Pinpoint the cell where the given text exists, returning its [x, y] midpoint coordinate. 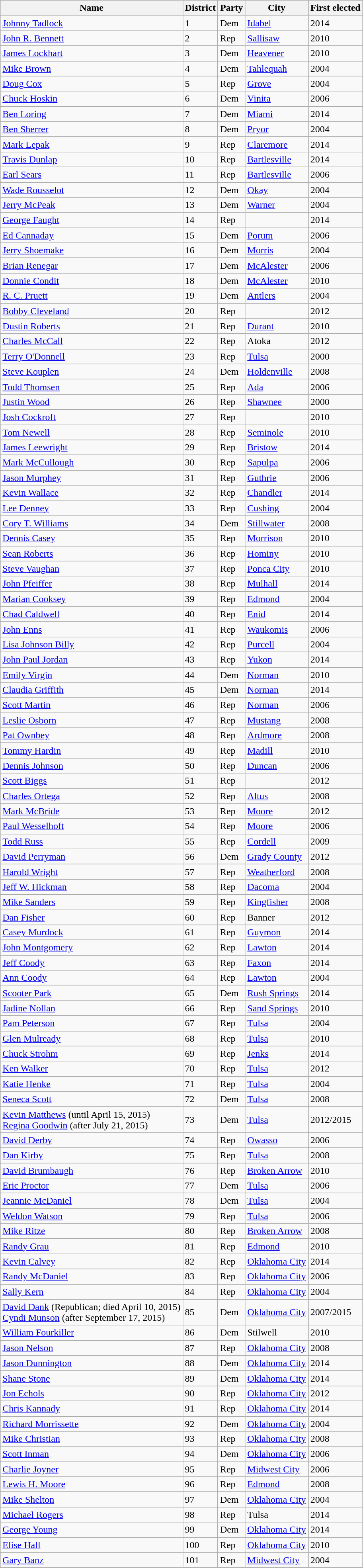
49 [200, 751]
63 [200, 963]
Cushing [277, 508]
Mark McCullough [92, 463]
14 [200, 220]
Banner [277, 917]
Leslie Osborn [92, 720]
Jeff Coody [92, 963]
Grady County [277, 856]
Jeff W. Hickman [92, 887]
Jason Nelson [92, 1348]
Owasso [277, 1140]
Paul Wesselhoft [92, 826]
2 [200, 38]
16 [200, 250]
Mike Shelton [92, 1500]
69 [200, 1054]
Sally Kern [92, 1292]
Mustang [277, 720]
Steve Vaughan [92, 569]
R. C. Pruett [92, 296]
59 [200, 902]
36 [200, 553]
Harold Wright [92, 872]
Randy McDaniel [92, 1277]
18 [200, 281]
57 [200, 872]
38 [200, 584]
6 [200, 99]
32 [200, 493]
55 [200, 841]
Dennis Johnson [92, 766]
25 [200, 387]
Claudia Griffith [92, 690]
78 [200, 1201]
John R. Bennett [92, 38]
Justin Wood [92, 402]
31 [200, 478]
93 [200, 1439]
Kevin Wallace [92, 493]
Todd Thomsen [92, 387]
87 [200, 1348]
Pryor [277, 129]
65 [200, 993]
George Faught [92, 220]
47 [200, 720]
20 [200, 311]
Scott Biggs [92, 781]
62 [200, 948]
66 [200, 1008]
Antlers [277, 296]
67 [200, 1023]
Enid [277, 614]
George Young [92, 1530]
82 [200, 1261]
First elected [335, 8]
Sallisaw [277, 38]
Idabel [277, 23]
Tahlequah [277, 68]
David Brumbaugh [92, 1170]
101 [200, 1560]
12 [200, 190]
Heavener [277, 53]
Claremore [277, 144]
Travis Dunlap [92, 159]
71 [200, 1084]
Sand Springs [277, 1008]
John Paul Jordan [92, 659]
21 [200, 326]
David Derby [92, 1140]
Randy Grau [92, 1246]
Katie Henke [92, 1084]
John Pfeiffer [92, 584]
Weldon Watson [92, 1216]
Johnny Tadlock [92, 23]
22 [200, 341]
8 [200, 129]
76 [200, 1170]
29 [200, 448]
2009 [335, 841]
Eric Proctor [92, 1186]
52 [200, 796]
51 [200, 781]
Mike Brown [92, 68]
19 [200, 296]
Morris [277, 250]
Seneca Scott [92, 1099]
24 [200, 371]
96 [200, 1484]
Lisa Johnson Billy [92, 644]
Warner [277, 205]
Ben Loring [92, 114]
53 [200, 811]
42 [200, 644]
Brian Renegar [92, 266]
7 [200, 114]
Charles McCall [92, 341]
64 [200, 978]
33 [200, 508]
Hominy [277, 553]
District [200, 8]
Altus [277, 796]
David Perryman [92, 856]
48 [200, 735]
Mike Sanders [92, 902]
Shane Stone [92, 1378]
Lee Denney [92, 508]
23 [200, 356]
Kevin Calvey [92, 1261]
Morrison [277, 538]
56 [200, 856]
Ed Cannaday [92, 235]
Duncan [277, 766]
Stilwell [277, 1333]
Stillwater [277, 523]
James Leewright [92, 448]
Vinita [277, 99]
Lewis H. Moore [92, 1484]
Tommy Hardin [92, 751]
1 [200, 23]
Todd Russ [92, 841]
17 [200, 266]
Miami [277, 114]
Mark McBride [92, 811]
13 [200, 205]
Dennis Casey [92, 538]
77 [200, 1186]
Scott Inman [92, 1454]
Ardmore [277, 735]
Jerry Shoemake [92, 250]
83 [200, 1277]
Tom Newell [92, 432]
37 [200, 569]
Dan Fisher [92, 917]
Pam Peterson [92, 1023]
Pat Ownbey [92, 735]
75 [200, 1155]
5 [200, 84]
35 [200, 538]
Shawnee [277, 402]
Dan Kirby [92, 1155]
Jenks [277, 1054]
10 [200, 159]
81 [200, 1246]
Steve Kouplen [92, 371]
95 [200, 1469]
Rush Springs [277, 993]
60 [200, 917]
Guymon [277, 933]
86 [200, 1333]
99 [200, 1530]
Name [92, 8]
70 [200, 1069]
26 [200, 402]
Weatherford [277, 872]
Casey Murdock [92, 933]
Josh Cockroft [92, 417]
Ken Walker [92, 1069]
Atoka [277, 341]
Guthrie [277, 478]
Madill [277, 751]
Terry O'Donnell [92, 356]
44 [200, 675]
40 [200, 614]
45 [200, 690]
100 [200, 1545]
Charles Ortega [92, 796]
Porum [277, 235]
Seminole [277, 432]
Mike Christian [92, 1439]
Wade Rousselot [92, 190]
Holdenville [277, 371]
61 [200, 933]
41 [200, 629]
30 [200, 463]
City [277, 8]
15 [200, 235]
Cordell [277, 841]
David Dank (Republican; died April 10, 2015)Cyndi Munson (after September 17, 2015) [92, 1312]
Mike Ritze [92, 1231]
3 [200, 53]
80 [200, 1231]
Elise Hall [92, 1545]
39 [200, 599]
73 [200, 1120]
William Fourkiller [92, 1333]
Kingfisher [277, 902]
97 [200, 1500]
Chad Caldwell [92, 614]
2007/2015 [335, 1312]
Jerry McPeak [92, 205]
Mulhall [277, 584]
50 [200, 766]
Doug Cox [92, 84]
Dacoma [277, 887]
Mark Lepak [92, 144]
72 [200, 1099]
Jon Echols [92, 1393]
27 [200, 417]
Michael Rogers [92, 1515]
Sapulpa [277, 463]
Sean Roberts [92, 553]
Durant [277, 326]
Donnie Condit [92, 281]
89 [200, 1378]
4 [200, 68]
2012/2015 [335, 1120]
Emily Virgin [92, 675]
Earl Sears [92, 174]
Gary Banz [92, 1560]
Marian Cooksey [92, 599]
Scott Martin [92, 705]
Purcell [277, 644]
Chandler [277, 493]
Cory T. Williams [92, 523]
68 [200, 1038]
74 [200, 1140]
Yukon [277, 659]
92 [200, 1423]
98 [200, 1515]
Jadine Nollan [92, 1008]
11 [200, 174]
Bristow [277, 448]
Ben Sherrer [92, 129]
Okay [277, 190]
Kevin Matthews (until April 15, 2015)Regina Goodwin (after July 21, 2015) [92, 1120]
Party [231, 8]
Faxon [277, 963]
Waukomis [277, 629]
Ada [277, 387]
Charlie Joyner [92, 1469]
Jason Dunnington [92, 1363]
94 [200, 1454]
John Enns [92, 629]
85 [200, 1312]
88 [200, 1363]
Chuck Strohm [92, 1054]
Ponca City [277, 569]
Chris Kannady [92, 1408]
Grove [277, 84]
28 [200, 432]
91 [200, 1408]
58 [200, 887]
46 [200, 705]
54 [200, 826]
9 [200, 144]
Dustin Roberts [92, 326]
John Montgomery [92, 948]
Jason Murphey [92, 478]
79 [200, 1216]
Ann Coody [92, 978]
84 [200, 1292]
34 [200, 523]
James Lockhart [92, 53]
Richard Morrissette [92, 1423]
90 [200, 1393]
43 [200, 659]
Scooter Park [92, 993]
Chuck Hoskin [92, 99]
Bobby Cleveland [92, 311]
Glen Mulready [92, 1038]
Jeannie McDaniel [92, 1201]
